Detect which cell encompasses the target text, then output its (x, y) center coordinate. 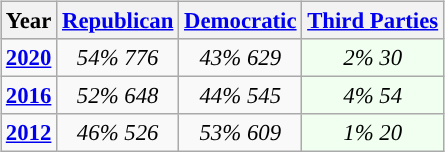
Third Parties (373, 21)
4% 54 (373, 96)
54% 776 (118, 58)
43% 629 (240, 58)
2020 (29, 58)
Year (29, 21)
Republican (118, 21)
44% 545 (240, 96)
2012 (29, 133)
2% 30 (373, 58)
52% 648 (118, 96)
Democratic (240, 21)
2016 (29, 96)
46% 526 (118, 133)
1% 20 (373, 133)
53% 609 (240, 133)
